Find where the given text appears and provide that cell's center as [X, Y] coordinate. 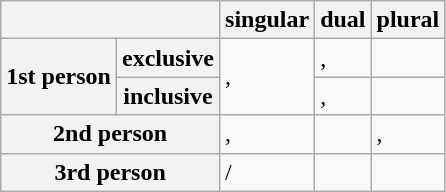
3rd person [110, 172]
dual [343, 20]
/ [268, 172]
2nd person [110, 134]
inclusive [168, 96]
exclusive [168, 58]
singular [268, 20]
1st person [59, 77]
plural [408, 20]
